From the cell containing the given text, extract its center point as [x, y] coordinate. 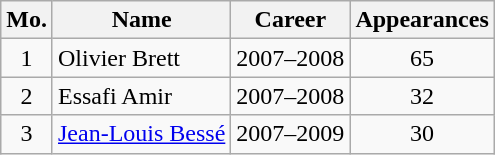
Name [141, 20]
Essafi Amir [141, 96]
32 [422, 96]
30 [422, 134]
Olivier Brett [141, 58]
3 [27, 134]
Mo. [27, 20]
65 [422, 58]
Jean-Louis Bessé [141, 134]
2007–2009 [290, 134]
Career [290, 20]
Appearances [422, 20]
1 [27, 58]
2 [27, 96]
